Locate the cell with the specified text and output its (X, Y) center coordinate. 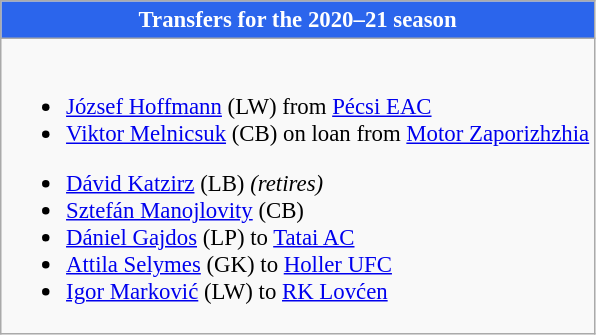
Transfers for the 2020–21 season (298, 20)
